From the cell containing the given text, extract its center point as (x, y) coordinate. 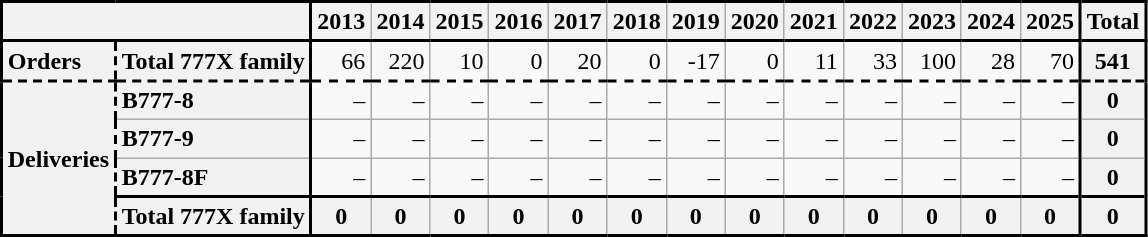
220 (400, 61)
2020 (754, 22)
B777-9 (213, 138)
541 (1112, 61)
2017 (578, 22)
2022 (872, 22)
Total (1112, 22)
2023 (932, 22)
2016 (518, 22)
2015 (460, 22)
2025 (1051, 22)
2019 (696, 22)
2024 (990, 22)
70 (1051, 61)
2021 (814, 22)
11 (814, 61)
B777-8F (213, 178)
2014 (400, 22)
2018 (636, 22)
Orders (59, 61)
B777-8 (213, 100)
33 (872, 61)
-17 (696, 61)
100 (932, 61)
Deliveries (59, 158)
2013 (341, 22)
28 (990, 61)
66 (341, 61)
20 (578, 61)
10 (460, 61)
